From the cell containing the given text, extract its center point as (x, y) coordinate. 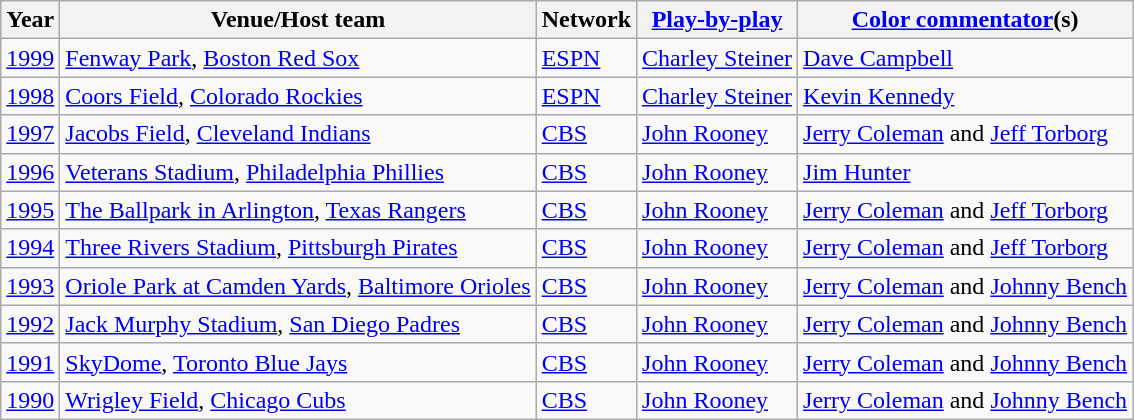
1994 (30, 248)
1991 (30, 362)
Oriole Park at Camden Yards, Baltimore Orioles (298, 286)
Year (30, 20)
Network (586, 20)
1998 (30, 96)
The Ballpark in Arlington, Texas Rangers (298, 210)
1993 (30, 286)
Wrigley Field, Chicago Cubs (298, 400)
1992 (30, 324)
Color commentator(s) (966, 20)
1996 (30, 172)
1997 (30, 134)
Jacobs Field, Cleveland Indians (298, 134)
Veterans Stadium, Philadelphia Phillies (298, 172)
SkyDome, Toronto Blue Jays (298, 362)
Three Rivers Stadium, Pittsburgh Pirates (298, 248)
1999 (30, 58)
Kevin Kennedy (966, 96)
Jim Hunter (966, 172)
Venue/Host team (298, 20)
Dave Campbell (966, 58)
1990 (30, 400)
Jack Murphy Stadium, San Diego Padres (298, 324)
Fenway Park, Boston Red Sox (298, 58)
Play-by-play (718, 20)
Coors Field, Colorado Rockies (298, 96)
1995 (30, 210)
